Output the [X, Y] coordinate of the center of the cell containing the given text.  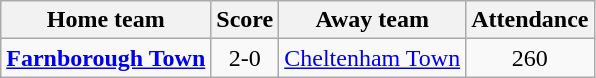
Away team [372, 20]
Home team [106, 20]
Score [245, 20]
Cheltenham Town [372, 58]
Attendance [530, 20]
Farnborough Town [106, 58]
2-0 [245, 58]
260 [530, 58]
